Detect which cell encompasses the target text, then output its (x, y) center coordinate. 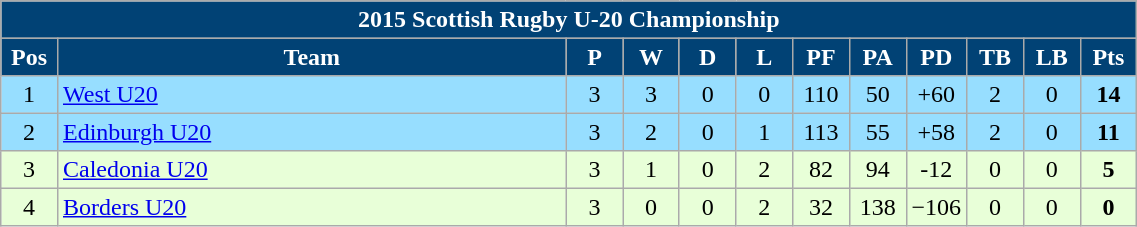
W (652, 56)
P (594, 56)
Pts (1108, 56)
14 (1108, 94)
110 (822, 94)
Pos (30, 56)
−106 (936, 206)
50 (878, 94)
-12 (936, 170)
West U20 (312, 94)
113 (822, 132)
32 (822, 206)
+60 (936, 94)
138 (878, 206)
2015 Scottish Rugby U-20 Championship (569, 20)
11 (1108, 132)
Team (312, 56)
D (708, 56)
Edinburgh U20 (312, 132)
55 (878, 132)
LB (1052, 56)
94 (878, 170)
+58 (936, 132)
Borders U20 (312, 206)
Caledonia U20 (312, 170)
4 (30, 206)
82 (822, 170)
5 (1108, 170)
PF (822, 56)
PD (936, 56)
TB (996, 56)
PA (878, 56)
L (764, 56)
